Extract the [X, Y] coordinate from the center of the cell holding the provided text.  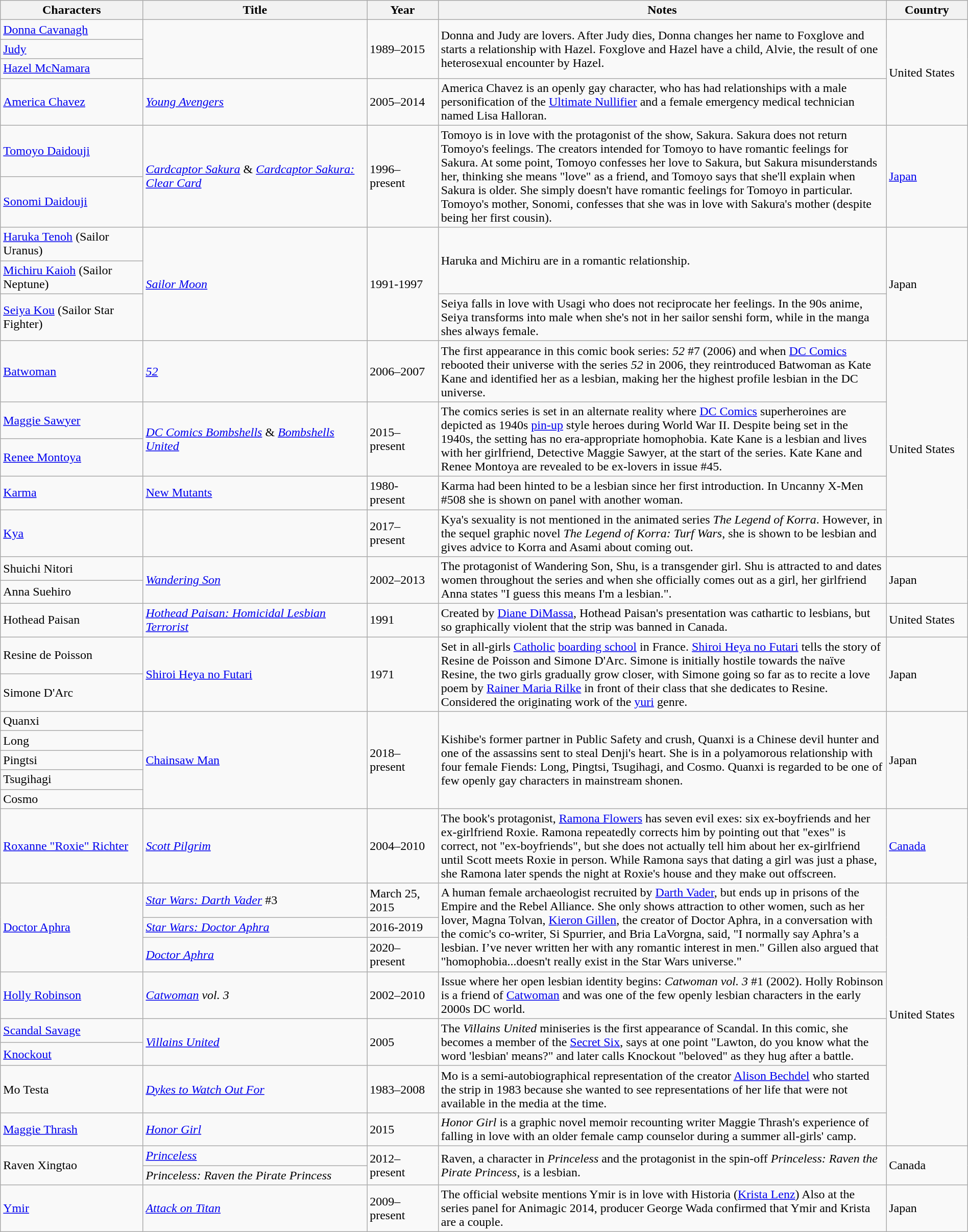
Karma [71, 492]
Pingtsi [71, 760]
New Mutants [255, 492]
52 [255, 371]
1989–2015 [403, 49]
Star Wars: Doctor Aphra [255, 928]
DC Comics Bombshells & Bombshells United [255, 439]
March 25, 2015 [403, 900]
2004–2010 [403, 846]
Haruka and Michiru are in a romantic relationship. [662, 260]
Simone D'Arc [71, 693]
Anna Suehiro [71, 592]
2015 [403, 1129]
Roxanne "Roxie" Richter [71, 846]
Hazel McNamara [71, 68]
Sonomi Daidouji [71, 202]
2006–2007 [403, 371]
Wandering Son [255, 580]
Ymir [71, 1209]
1971 [403, 674]
2018–present [403, 760]
Dykes to Watch Out For [255, 1089]
Hothead Paisan [71, 620]
Attack on Titan [255, 1209]
2005 [403, 1042]
Kya [71, 533]
Created by Diane DiMassa, Hothead Paisan's presentation was cathartic to lesbians, but so graphically violent that the strip was banned in Canada. [662, 620]
Tsugihagi [71, 779]
2012–present [403, 1165]
Princeless [255, 1155]
Young Avengers [255, 102]
America Chavez [71, 102]
2002–2010 [403, 995]
Tomoyo Daidouji [71, 151]
Michiru Kaioh (Sailor Neptune) [71, 277]
1980- present [403, 492]
Knockout [71, 1054]
Chainsaw Man [255, 760]
Honor Girl [255, 1129]
2009–present [403, 1209]
Donna Cavanagh [71, 30]
Raven Xingtao [71, 1165]
Resine de Poisson [71, 656]
Holly Robinson [71, 995]
1996–present [403, 176]
Notes [662, 10]
Mo Testa [71, 1089]
1991-1997 [403, 284]
Scandal Savage [71, 1030]
Raven, a character in Princeless and the protagonist in the spin-off Princeless: Raven the Pirate Princess, is a lesbian. [662, 1165]
Country [927, 10]
Judy [71, 49]
Batwoman [71, 371]
Sailor Moon [255, 284]
Scott Pilgrim [255, 846]
Title [255, 10]
Hothead Paisan: Homicidal Lesbian Terrorist [255, 620]
Maggie Sawyer [71, 420]
Year [403, 10]
Long [71, 741]
Quanxi [71, 721]
Villains United [255, 1042]
Maggie Thrash [71, 1129]
Shuichi Nitori [71, 568]
Cosmo [71, 799]
Karma had been hinted to be a lesbian since her first introduction. In Uncanny X-Men #508 she is shown on panel with another woman. [662, 492]
Cardcaptor Sakura & Cardcaptor Sakura: Clear Card [255, 176]
Renee Montoya [71, 458]
Seiya Kou (Sailor Star Fighter) [71, 317]
2016-2019 [403, 928]
Shiroi Heya no Futari [255, 674]
1991 [403, 620]
Characters [71, 10]
Princeless: Raven the Pirate Princess [255, 1175]
2020–present [403, 954]
1983–2008 [403, 1089]
2002–2013 [403, 580]
Haruka Tenoh (Sailor Uranus) [71, 244]
2005–2014 [403, 102]
2017–present [403, 533]
Star Wars: Darth Vader #3 [255, 900]
2015–present [403, 439]
Catwoman vol. 3 [255, 995]
